Locate the cell with the specified text and output its (x, y) center coordinate. 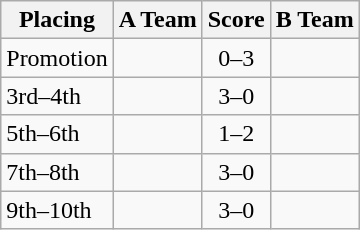
A Team (158, 20)
3rd–4th (57, 96)
Score (236, 20)
1–2 (236, 134)
9th–10th (57, 210)
Placing (57, 20)
B Team (314, 20)
Promotion (57, 58)
5th–6th (57, 134)
7th–8th (57, 172)
0–3 (236, 58)
